For the text-containing cell, return its midpoint in (x, y) coordinate format. 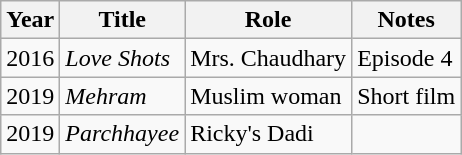
2016 (30, 58)
Muslim woman (268, 96)
Title (122, 20)
Role (268, 20)
Mrs. Chaudhary (268, 58)
Mehram (122, 96)
Short film (406, 96)
Ricky's Dadi (268, 134)
Love Shots (122, 58)
Parchhayee (122, 134)
Episode 4 (406, 58)
Year (30, 20)
Notes (406, 20)
